Locate the cell with the specified text and output its (x, y) center coordinate. 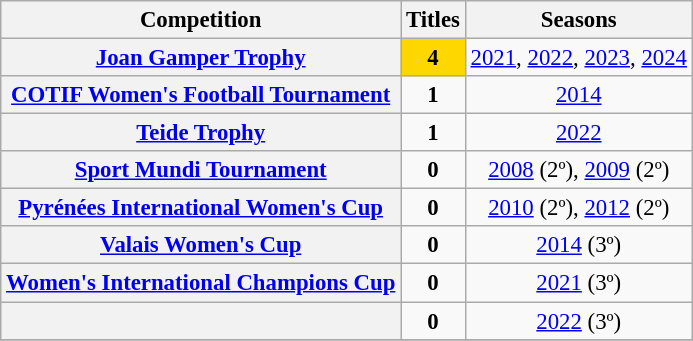
2014 (578, 95)
4 (434, 58)
Sport Mundi Tournament (201, 170)
Teide Trophy (201, 133)
2010 (2º), 2012 (2º) (578, 208)
2021, 2022, 2023, 2024 (578, 58)
2021 (3º) (578, 283)
Women's International Champions Cup (201, 283)
Titles (434, 20)
2022 (3º) (578, 321)
Joan Gamper Trophy (201, 58)
2022 (578, 133)
Valais Women's Cup (201, 245)
2008 (2º), 2009 (2º) (578, 170)
2014 (3º) (578, 245)
Competition (201, 20)
Pyrénées International Women's Cup (201, 208)
COTIF Women's Football Tournament (201, 95)
Seasons (578, 20)
